Determine the [X, Y] coordinate at the center of the cell enclosing the given text.  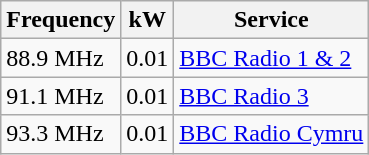
kW [148, 20]
BBC Radio 1 & 2 [272, 58]
Service [272, 20]
BBC Radio Cymru [272, 134]
88.9 MHz [61, 58]
93.3 MHz [61, 134]
BBC Radio 3 [272, 96]
91.1 MHz [61, 96]
Frequency [61, 20]
